Output the [x, y] coordinate of the center of the cell containing the given text.  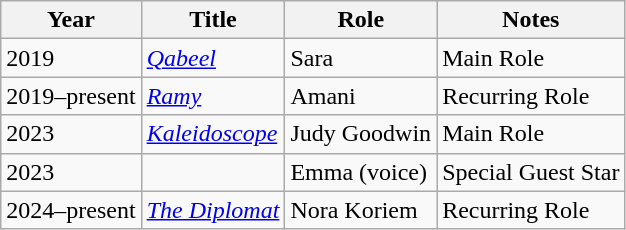
Nora Koriem [361, 210]
Year [71, 20]
The Diplomat [213, 210]
Title [213, 20]
2019 [71, 58]
2024–present [71, 210]
Amani [361, 96]
Sara [361, 58]
Kaleidoscope [213, 134]
Emma (voice) [361, 172]
Special Guest Star [531, 172]
Notes [531, 20]
Ramy [213, 96]
Role [361, 20]
2019–present [71, 96]
Qabeel [213, 58]
Judy Goodwin [361, 134]
